Find where the given text appears and provide that cell's center as [X, Y] coordinate. 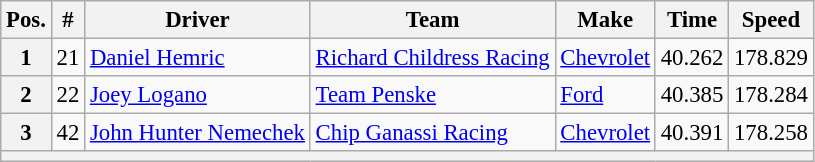
3 [26, 133]
Time [692, 20]
Pos. [26, 20]
Daniel Hemric [198, 58]
Joey Logano [198, 95]
178.829 [772, 58]
21 [68, 58]
Team [432, 20]
178.284 [772, 95]
40.391 [692, 133]
Make [605, 20]
# [68, 20]
Ford [605, 95]
Richard Childress Racing [432, 58]
22 [68, 95]
Chip Ganassi Racing [432, 133]
Speed [772, 20]
178.258 [772, 133]
Team Penske [432, 95]
1 [26, 58]
John Hunter Nemechek [198, 133]
Driver [198, 20]
40.385 [692, 95]
40.262 [692, 58]
2 [26, 95]
42 [68, 133]
